Determine the [x, y] coordinate at the center of the cell enclosing the given text.  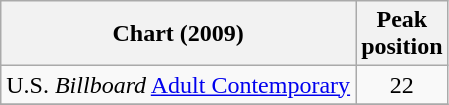
Peakposition [402, 34]
Chart (2009) [178, 34]
22 [402, 85]
U.S. Billboard Adult Contemporary [178, 85]
